Return [x, y] of the center of cell containing provided text 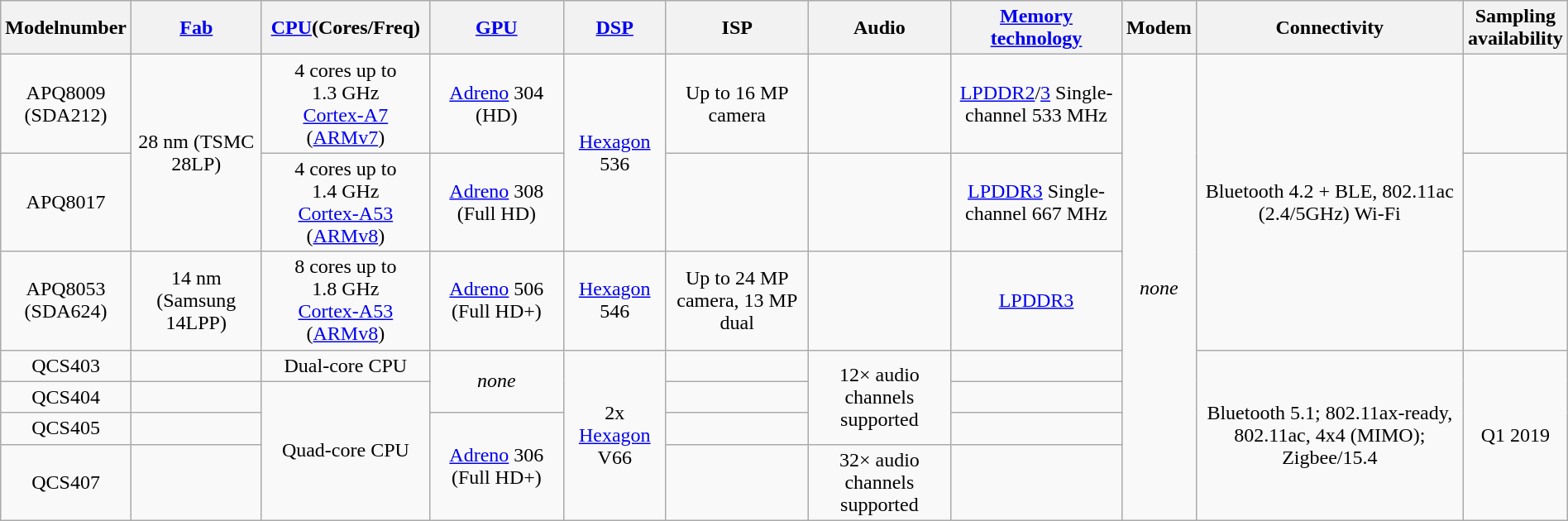
4 cores up to 1.4 GHz Cortex-A53 (ARMv8) [346, 202]
Quad-core CPU [346, 451]
LPDDR3 [1037, 301]
Fab [196, 28]
Bluetooth 4.2 + BLE, 802.11ac (2.4/5GHz) Wi-Fi [1330, 202]
Modelnumber [66, 28]
Hexagon 536 [614, 153]
Adreno 306 (Full HD+) [496, 466]
APQ8053 (SDA624) [66, 301]
Adreno 304 (HD) [496, 104]
QCS403 [66, 366]
32× audio channels supported [879, 482]
Adreno 506 (Full HD+) [496, 301]
Modem [1159, 28]
Up to 16 MP camera [737, 104]
ISP [737, 28]
14 nm (Samsung 14LPP) [196, 301]
12× audio channels supported [879, 397]
Q1 2019 [1515, 435]
28 nm (TSMC 28LP) [196, 153]
CPU(Cores/Freq) [346, 28]
Connectivity [1330, 28]
Dual-core CPU [346, 366]
Adreno 308 (Full HD) [496, 202]
APQ8017 [66, 202]
Memorytechnology [1037, 28]
4 cores up to 1.3 GHz Cortex-A7 (ARMv7) [346, 104]
APQ8009 (SDA212) [66, 104]
Samplingavailability [1515, 28]
LPDDR3 Single-channel 667 MHz [1037, 202]
8 cores up to 1.8 GHz Cortex-A53 (ARMv8) [346, 301]
Up to 24 MP camera, 13 MP dual [737, 301]
Bluetooth 5.1; 802.11ax-ready, 802.11ac, 4x4 (MIMO); Zigbee/15.4 [1330, 435]
LPDDR2/3 Single-channel 533 MHz [1037, 104]
QCS407 [66, 482]
DSP [614, 28]
Audio [879, 28]
2x Hexagon V66 [614, 435]
Hexagon 546 [614, 301]
QCS404 [66, 397]
GPU [496, 28]
QCS405 [66, 428]
